For the text-containing cell, return its midpoint in [x, y] coordinate format. 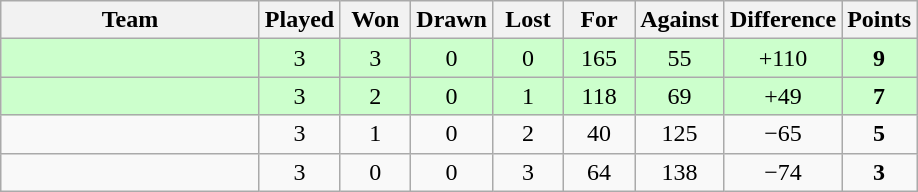
55 [680, 58]
125 [680, 134]
40 [600, 134]
−74 [782, 172]
Difference [782, 20]
138 [680, 172]
5 [880, 134]
Against [680, 20]
118 [600, 96]
69 [680, 96]
Lost [528, 20]
+110 [782, 58]
Team [130, 20]
64 [600, 172]
−65 [782, 134]
Points [880, 20]
Won [376, 20]
9 [880, 58]
Played [299, 20]
7 [880, 96]
For [600, 20]
+49 [782, 96]
Drawn [452, 20]
165 [600, 58]
